Pinpoint the cell where the given text exists, returning its (x, y) midpoint coordinate. 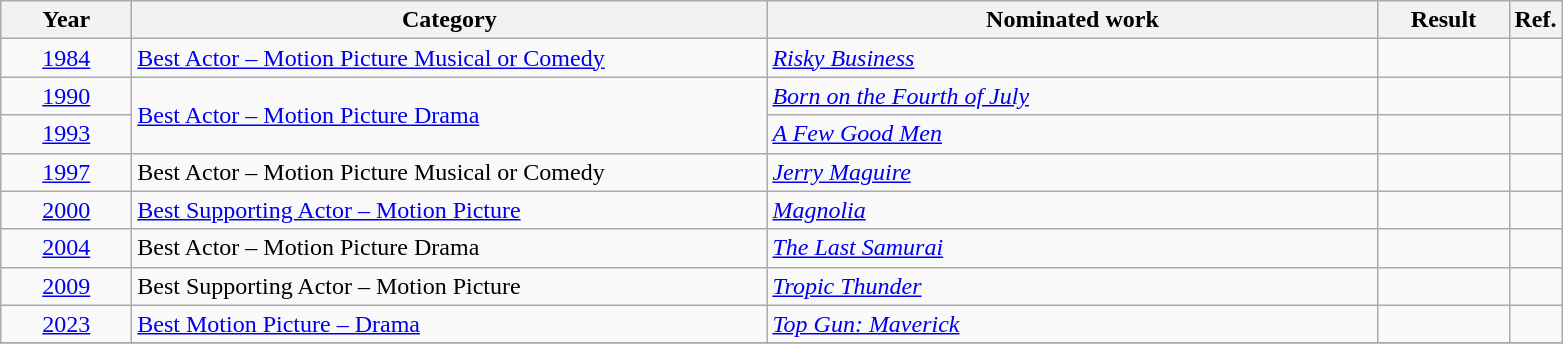
1997 (66, 172)
The Last Samurai (1072, 248)
A Few Good Men (1072, 134)
1993 (66, 134)
Risky Business (1072, 58)
Born on the Fourth of July (1072, 96)
Nominated work (1072, 20)
Magnolia (1072, 210)
2009 (66, 286)
Year (66, 20)
Tropic Thunder (1072, 286)
Best Motion Picture – Drama (450, 324)
2004 (66, 248)
Jerry Maguire (1072, 172)
1984 (66, 58)
Result (1444, 20)
2023 (66, 324)
Category (450, 20)
Top Gun: Maverick (1072, 324)
Ref. (1536, 20)
2000 (66, 210)
1990 (66, 96)
